Output the (x, y) coordinate of the center of the cell containing the given text.  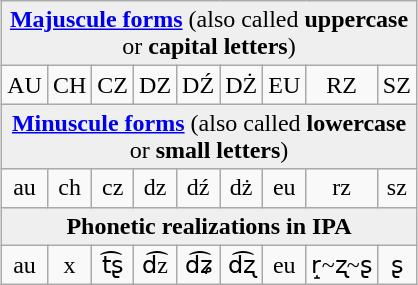
t͡ʂ (113, 265)
dź (198, 188)
cz (113, 188)
dż (242, 188)
d͡ʐ (242, 265)
x (69, 265)
r̝~ʐ~ʂ (342, 265)
DZ (156, 85)
Phonetic realizations in IPA (210, 226)
rz (342, 188)
DŹ (198, 85)
d͡ʑ (198, 265)
sz (396, 188)
CH (69, 85)
ʂ (396, 265)
SZ (396, 85)
dz (156, 188)
EU (284, 85)
AU (25, 85)
CZ (113, 85)
Majuscule forms (also called uppercase or capital letters) (210, 34)
ch (69, 188)
d͡z (156, 265)
RZ (342, 85)
Minuscule forms (also called lowercase or small letters) (210, 136)
DŻ (242, 85)
